Search for the cell housing the specified text and yield its [X, Y] center coordinate. 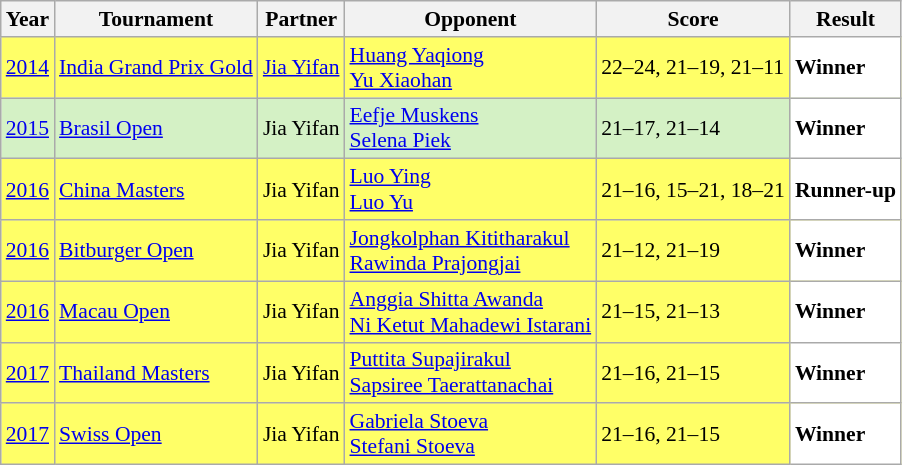
2015 [28, 128]
Year [28, 19]
21–17, 21–14 [693, 128]
Luo Ying Luo Yu [471, 190]
Result [846, 19]
Anggia Shitta Awanda Ni Ketut Mahadewi Istarani [471, 312]
Opponent [471, 19]
Brasil Open [156, 128]
Score [693, 19]
21–16, 15–21, 18–21 [693, 190]
Jongkolphan Kititharakul Rawinda Prajongjai [471, 250]
Gabriela Stoeva Stefani Stoeva [471, 434]
Puttita Supajirakul Sapsiree Taerattanachai [471, 372]
India Grand Prix Gold [156, 68]
Swiss Open [156, 434]
Partner [302, 19]
22–24, 21–19, 21–11 [693, 68]
21–15, 21–13 [693, 312]
Runner-up [846, 190]
Thailand Masters [156, 372]
21–12, 21–19 [693, 250]
Macau Open [156, 312]
Tournament [156, 19]
China Masters [156, 190]
2014 [28, 68]
Bitburger Open [156, 250]
Huang Yaqiong Yu Xiaohan [471, 68]
Eefje Muskens Selena Piek [471, 128]
